Return the (X, Y) coordinate for the center point of the cell that contains the specified text.  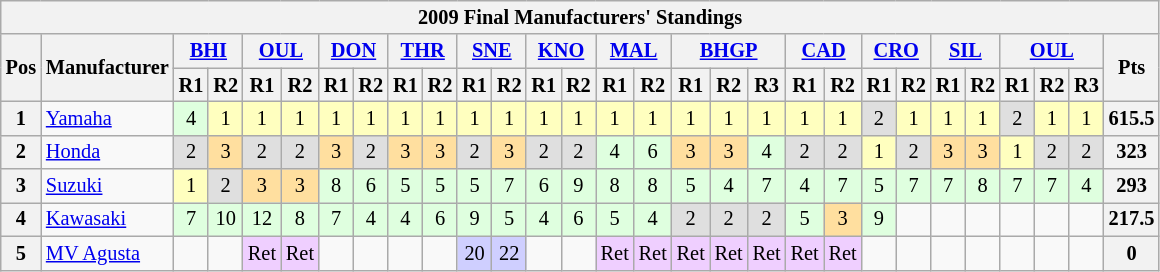
SNE (492, 51)
Pts (1132, 68)
217.5 (1132, 219)
293 (1132, 186)
323 (1132, 152)
DON (354, 51)
CRO (896, 51)
THR (422, 51)
615.5 (1132, 118)
2009 Final Manufacturers' Standings (580, 17)
Honda (108, 152)
KNO (560, 51)
BHI (208, 51)
Suzuki (108, 186)
10 (226, 219)
12 (262, 219)
BHGP (729, 51)
20 (474, 253)
Pos (21, 68)
MV Agusta (108, 253)
MAL (634, 51)
Yamaha (108, 118)
SIL (966, 51)
0 (1132, 253)
Kawasaki (108, 219)
22 (510, 253)
Manufacturer (108, 68)
CAD (824, 51)
